Extract the [X, Y] coordinate from the center of the cell holding the provided text.  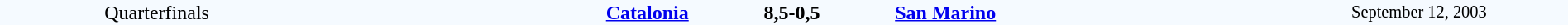
Quarterfinals [157, 12]
September 12, 2003 [1419, 12]
San Marino [1082, 12]
Catalonia [501, 12]
8,5-0,5 [791, 12]
